Find where the given text appears and provide that cell's center as [X, Y] coordinate. 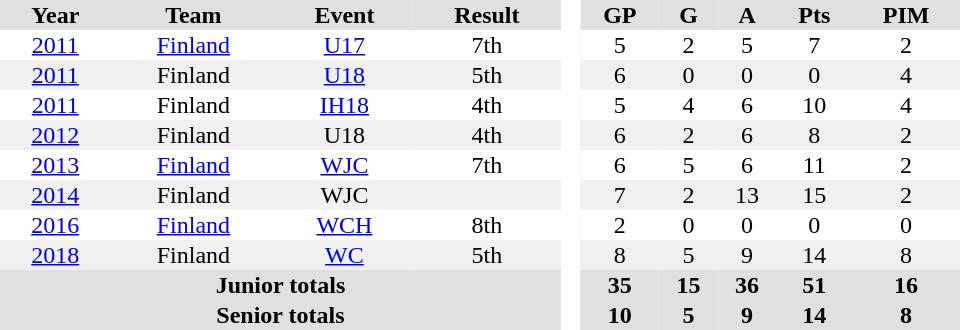
11 [814, 165]
16 [906, 285]
A [748, 15]
WCH [344, 225]
13 [748, 195]
Pts [814, 15]
WC [344, 255]
8th [487, 225]
2013 [56, 165]
Year [56, 15]
2018 [56, 255]
Result [487, 15]
2012 [56, 135]
Junior totals [280, 285]
51 [814, 285]
GP [620, 15]
PIM [906, 15]
U17 [344, 45]
Senior totals [280, 315]
Event [344, 15]
IH18 [344, 105]
Team [194, 15]
2016 [56, 225]
35 [620, 285]
2014 [56, 195]
36 [748, 285]
G [688, 15]
